Output the (X, Y) coordinate of the center of the cell containing the given text.  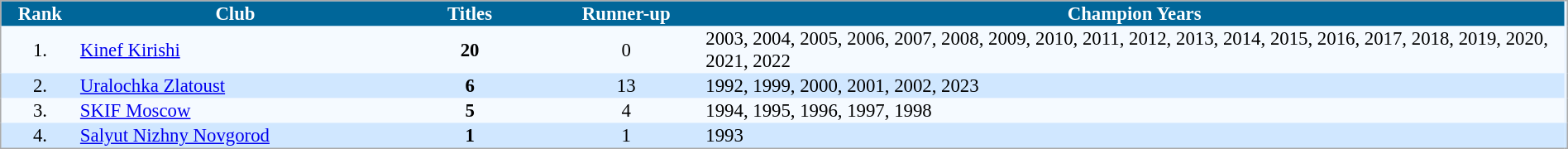
SKIF Moscow (235, 110)
Salyut Nizhny Novgorod (235, 136)
2003, 2004, 2005, 2006, 2007, 2008, 2009, 2010, 2011, 2012, 2013, 2014, 2015, 2016, 2017, 2018, 2019, 2020, 2021, 2022 (1135, 50)
3. (40, 110)
1993 (1135, 136)
13 (627, 85)
0 (627, 50)
Rank (40, 13)
1992, 1999, 2000, 2001, 2002, 2023 (1135, 85)
Club (235, 13)
Uralochka Zlatoust (235, 85)
2. (40, 85)
1. (40, 50)
Champion Years (1135, 13)
Runner-up (627, 13)
1994, 1995, 1996, 1997, 1998 (1135, 110)
4. (40, 136)
Titles (470, 13)
Kinef Kirishi (235, 50)
4 (627, 110)
5 (470, 110)
6 (470, 85)
20 (470, 50)
